Determine the (x, y) coordinate at the center of the cell enclosing the given text.  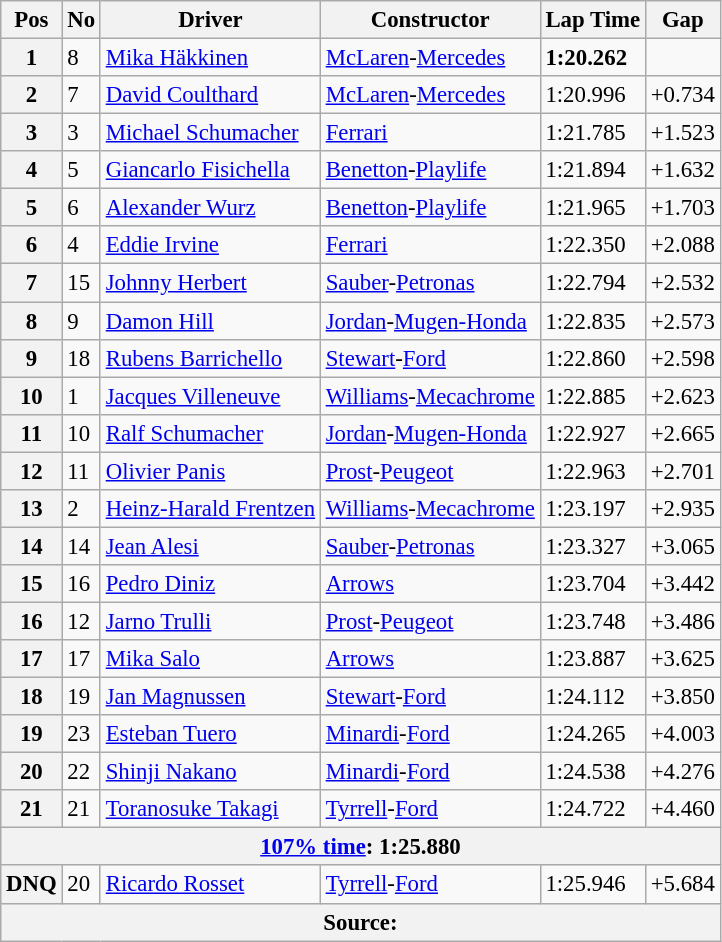
+2.623 (682, 396)
13 (32, 509)
Gap (682, 20)
Alexander Wurz (210, 208)
Michael Schumacher (210, 133)
1:22.794 (592, 283)
1:25.946 (592, 885)
+2.665 (682, 433)
Ricardo Rosset (210, 885)
1:22.885 (592, 396)
+3.486 (682, 621)
1:22.860 (592, 358)
22 (81, 772)
Eddie Irvine (210, 245)
1:20.996 (592, 95)
1:21.965 (592, 208)
Jean Alesi (210, 546)
DNQ (32, 885)
1:23.704 (592, 584)
+4.003 (682, 734)
+0.734 (682, 95)
+2.532 (682, 283)
1:23.197 (592, 509)
1:23.327 (592, 546)
Johnny Herbert (210, 283)
Jacques Villeneuve (210, 396)
+1.523 (682, 133)
Pedro Diniz (210, 584)
1:21.894 (592, 170)
Toranosuke Takagi (210, 809)
Constructor (430, 20)
Ralf Schumacher (210, 433)
Jarno Trulli (210, 621)
1:20.262 (592, 58)
23 (81, 734)
1:24.538 (592, 772)
+2.573 (682, 321)
+3.065 (682, 546)
Driver (210, 20)
+2.935 (682, 509)
Mika Salo (210, 659)
1:23.887 (592, 659)
Heinz-Harald Frentzen (210, 509)
No (81, 20)
+1.632 (682, 170)
Source: (360, 922)
Mika Häkkinen (210, 58)
+2.701 (682, 471)
+2.088 (682, 245)
1:24.112 (592, 697)
Esteban Tuero (210, 734)
Lap Time (592, 20)
1:22.835 (592, 321)
1:22.350 (592, 245)
Jan Magnussen (210, 697)
+3.850 (682, 697)
+3.442 (682, 584)
107% time: 1:25.880 (360, 847)
1:24.265 (592, 734)
1:22.963 (592, 471)
1:24.722 (592, 809)
+1.703 (682, 208)
1:23.748 (592, 621)
Olivier Panis (210, 471)
Shinji Nakano (210, 772)
Damon Hill (210, 321)
+5.684 (682, 885)
Pos (32, 20)
1:21.785 (592, 133)
Rubens Barrichello (210, 358)
Giancarlo Fisichella (210, 170)
+4.460 (682, 809)
1:22.927 (592, 433)
+3.625 (682, 659)
+4.276 (682, 772)
David Coulthard (210, 95)
+2.598 (682, 358)
